Detect which cell encompasses the target text, then output its (X, Y) center coordinate. 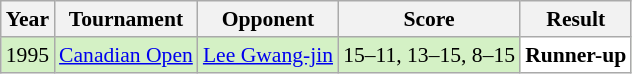
1995 (28, 55)
Runner-up (576, 55)
Score (429, 19)
Lee Gwang-jin (268, 55)
Opponent (268, 19)
Tournament (126, 19)
Result (576, 19)
15–11, 13–15, 8–15 (429, 55)
Year (28, 19)
Canadian Open (126, 55)
